Capture the cell that displays the provided text and extract its [X, Y] central coordinate. 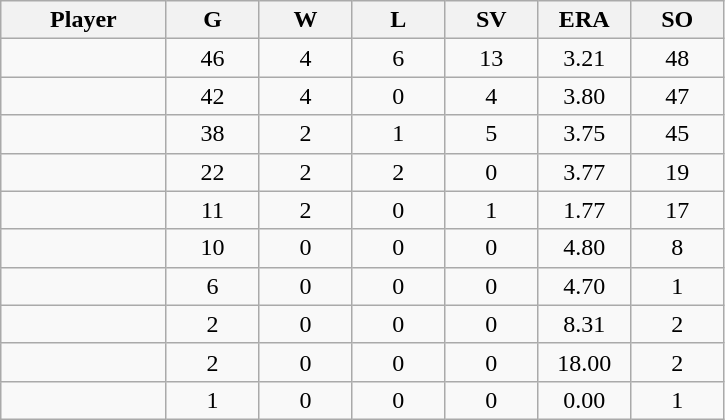
17 [678, 210]
8 [678, 248]
47 [678, 96]
3.75 [584, 134]
SO [678, 20]
10 [212, 248]
G [212, 20]
L [398, 20]
4.80 [584, 248]
46 [212, 58]
4.70 [584, 286]
45 [678, 134]
13 [492, 58]
Player [84, 20]
5 [492, 134]
11 [212, 210]
3.77 [584, 172]
0.00 [584, 400]
3.80 [584, 96]
48 [678, 58]
22 [212, 172]
1.77 [584, 210]
42 [212, 96]
W [306, 20]
ERA [584, 20]
38 [212, 134]
18.00 [584, 362]
19 [678, 172]
8.31 [584, 324]
3.21 [584, 58]
SV [492, 20]
